Capture the cell that displays the provided text and extract its (X, Y) central coordinate. 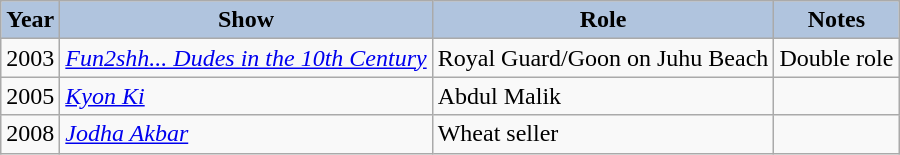
Show (246, 20)
Royal Guard/Goon on Juhu Beach (603, 58)
Double role (836, 58)
Abdul Malik (603, 96)
Notes (836, 20)
Role (603, 20)
Year (30, 20)
Fun2shh... Dudes in the 10th Century (246, 58)
2005 (30, 96)
Wheat seller (603, 134)
2003 (30, 58)
2008 (30, 134)
Kyon Ki (246, 96)
Jodha Akbar (246, 134)
